Find where the given text appears and provide that cell's center as [x, y] coordinate. 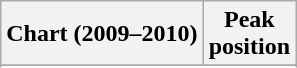
Chart (2009–2010) [102, 34]
Peakposition [249, 34]
